Capture the cell that displays the provided text and extract its [x, y] central coordinate. 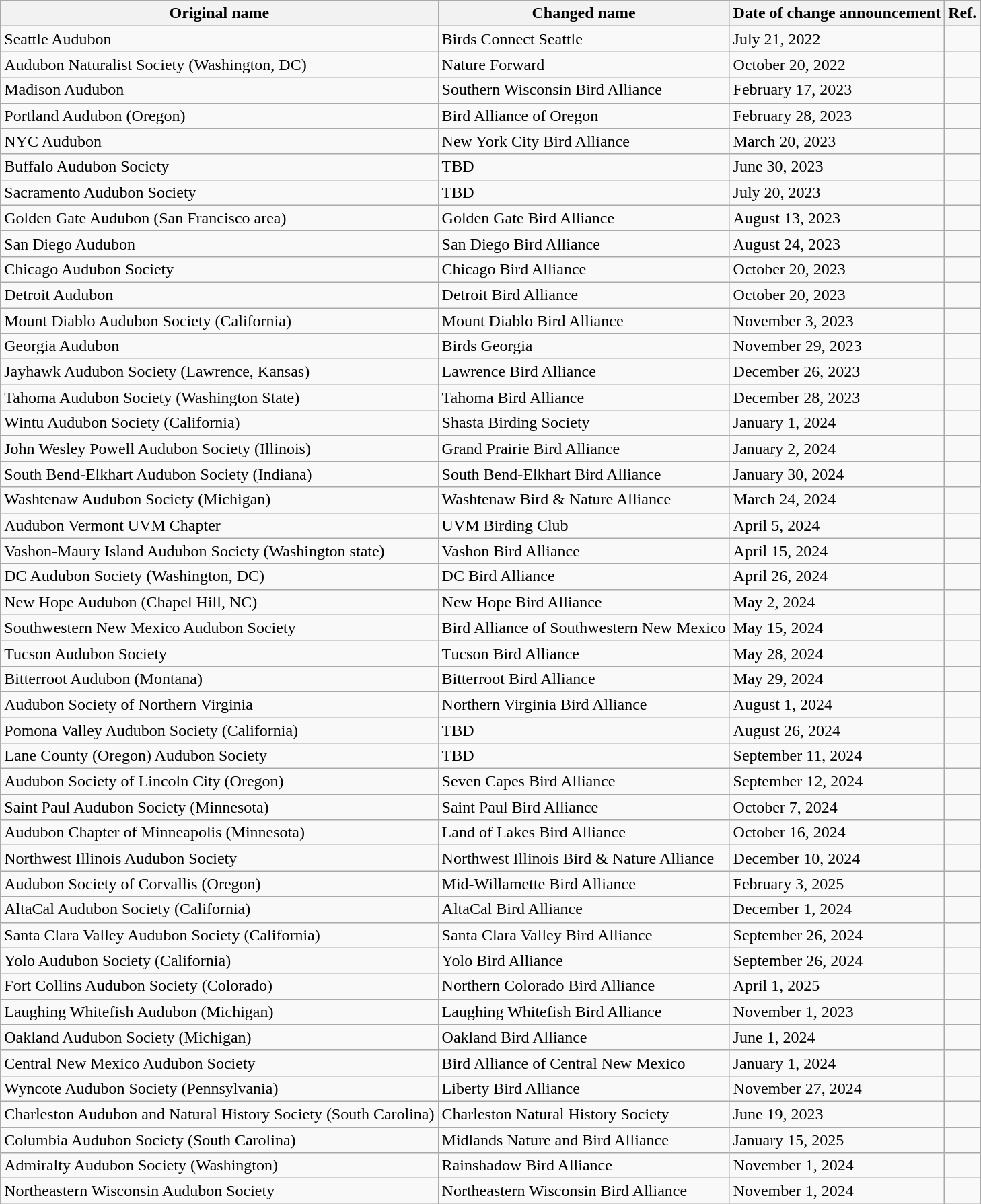
Columbia Audubon Society (South Carolina) [219, 1140]
Chicago Bird Alliance [584, 269]
Oakland Bird Alliance [584, 1037]
November 3, 2023 [837, 321]
September 11, 2024 [837, 756]
Mount Diablo Bird Alliance [584, 321]
Detroit Bird Alliance [584, 295]
John Wesley Powell Audubon Society (Illinois) [219, 449]
Northern Colorado Bird Alliance [584, 986]
Washtenaw Audubon Society (Michigan) [219, 500]
August 26, 2024 [837, 730]
Golden Gate Audubon (San Francisco area) [219, 218]
Vashon-Maury Island Audubon Society (Washington state) [219, 551]
Golden Gate Bird Alliance [584, 218]
AltaCal Audubon Society (California) [219, 909]
Audubon Society of Northern Virginia [219, 704]
Northeastern Wisconsin Bird Alliance [584, 1191]
June 30, 2023 [837, 167]
Portland Audubon (Oregon) [219, 116]
San Diego Bird Alliance [584, 243]
January 2, 2024 [837, 449]
Tahoma Bird Alliance [584, 398]
September 12, 2024 [837, 782]
Wyncote Audubon Society (Pennsylvania) [219, 1088]
Saint Paul Audubon Society (Minnesota) [219, 807]
August 1, 2024 [837, 704]
February 28, 2023 [837, 116]
Bird Alliance of Oregon [584, 116]
Tucson Audubon Society [219, 653]
Rainshadow Bird Alliance [584, 1166]
December 10, 2024 [837, 858]
Bird Alliance of Central New Mexico [584, 1063]
November 29, 2023 [837, 346]
February 17, 2023 [837, 90]
Tahoma Audubon Society (Washington State) [219, 398]
December 26, 2023 [837, 372]
Wintu Audubon Society (California) [219, 423]
July 21, 2022 [837, 39]
South Bend-Elkhart Audubon Society (Indiana) [219, 474]
AltaCal Bird Alliance [584, 909]
Seven Capes Bird Alliance [584, 782]
Sacramento Audubon Society [219, 192]
June 19, 2023 [837, 1114]
Washtenaw Bird & Nature Alliance [584, 500]
Santa Clara Valley Bird Alliance [584, 935]
UVM Birding Club [584, 525]
Birds Georgia [584, 346]
Bitterroot Bird Alliance [584, 679]
Vashon Bird Alliance [584, 551]
Laughing Whitefish Bird Alliance [584, 1012]
May 2, 2024 [837, 602]
May 28, 2024 [837, 653]
March 20, 2023 [837, 141]
March 24, 2024 [837, 500]
Northwest Illinois Bird & Nature Alliance [584, 858]
May 29, 2024 [837, 679]
Lane County (Oregon) Audubon Society [219, 756]
Northwest Illinois Audubon Society [219, 858]
August 13, 2023 [837, 218]
Land of Lakes Bird Alliance [584, 833]
Chicago Audubon Society [219, 269]
Central New Mexico Audubon Society [219, 1063]
San Diego Audubon [219, 243]
Shasta Birding Society [584, 423]
Bird Alliance of Southwestern New Mexico [584, 628]
October 16, 2024 [837, 833]
Liberty Bird Alliance [584, 1088]
June 1, 2024 [837, 1037]
Nature Forward [584, 65]
Tucson Bird Alliance [584, 653]
April 1, 2025 [837, 986]
July 20, 2023 [837, 192]
December 1, 2024 [837, 909]
Detroit Audubon [219, 295]
NYC Audubon [219, 141]
May 15, 2024 [837, 628]
Santa Clara Valley Audubon Society (California) [219, 935]
Audubon Naturalist Society (Washington, DC) [219, 65]
November 27, 2024 [837, 1088]
Madison Audubon [219, 90]
Audubon Society of Lincoln City (Oregon) [219, 782]
Admiralty Audubon Society (Washington) [219, 1166]
Seattle Audubon [219, 39]
Audubon Vermont UVM Chapter [219, 525]
Jayhawk Audubon Society (Lawrence, Kansas) [219, 372]
Charleston Natural History Society [584, 1114]
April 15, 2024 [837, 551]
Midlands Nature and Bird Alliance [584, 1140]
Lawrence Bird Alliance [584, 372]
New Hope Audubon (Chapel Hill, NC) [219, 602]
January 15, 2025 [837, 1140]
Charleston Audubon and Natural History Society (South Carolina) [219, 1114]
Oakland Audubon Society (Michigan) [219, 1037]
Saint Paul Bird Alliance [584, 807]
October 20, 2022 [837, 65]
Southern Wisconsin Bird Alliance [584, 90]
DC Audubon Society (Washington, DC) [219, 576]
Yolo Audubon Society (California) [219, 961]
Birds Connect Seattle [584, 39]
Grand Prairie Bird Alliance [584, 449]
Mid-Willamette Bird Alliance [584, 884]
Changed name [584, 13]
Audubon Society of Corvallis (Oregon) [219, 884]
Northeastern Wisconsin Audubon Society [219, 1191]
Date of change announcement [837, 13]
April 5, 2024 [837, 525]
South Bend-Elkhart Bird Alliance [584, 474]
Georgia Audubon [219, 346]
Buffalo Audubon Society [219, 167]
February 3, 2025 [837, 884]
October 7, 2024 [837, 807]
Original name [219, 13]
DC Bird Alliance [584, 576]
Bitterroot Audubon (Montana) [219, 679]
Audubon Chapter of Minneapolis (Minnesota) [219, 833]
New York City Bird Alliance [584, 141]
Fort Collins Audubon Society (Colorado) [219, 986]
Northern Virginia Bird Alliance [584, 704]
Ref. [962, 13]
Yolo Bird Alliance [584, 961]
Southwestern New Mexico Audubon Society [219, 628]
Laughing Whitefish Audubon (Michigan) [219, 1012]
December 28, 2023 [837, 398]
November 1, 2023 [837, 1012]
August 24, 2023 [837, 243]
Mount Diablo Audubon Society (California) [219, 321]
New Hope Bird Alliance [584, 602]
January 30, 2024 [837, 474]
Pomona Valley Audubon Society (California) [219, 730]
April 26, 2024 [837, 576]
